Determine the [X, Y] coordinate at the center of the cell enclosing the given text.  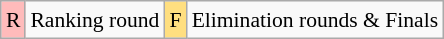
Ranking round [94, 20]
R [14, 20]
F [175, 20]
Elimination rounds & Finals [316, 20]
